Detect which cell encompasses the target text, then output its (X, Y) center coordinate. 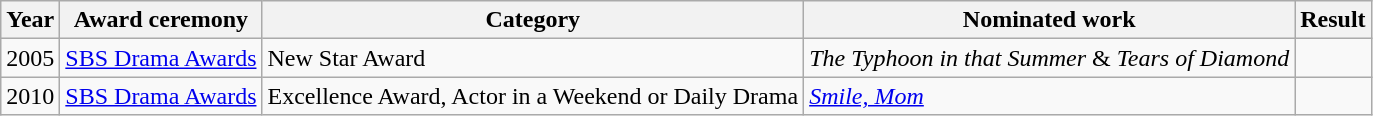
2010 (30, 96)
The Typhoon in that Summer & Tears of Diamond (1050, 58)
Nominated work (1050, 20)
2005 (30, 58)
Result (1333, 20)
Smile, Mom (1050, 96)
Category (533, 20)
Excellence Award, Actor in a Weekend or Daily Drama (533, 96)
Award ceremony (161, 20)
New Star Award (533, 58)
Year (30, 20)
